Detect which cell encompasses the target text, then output its (X, Y) center coordinate. 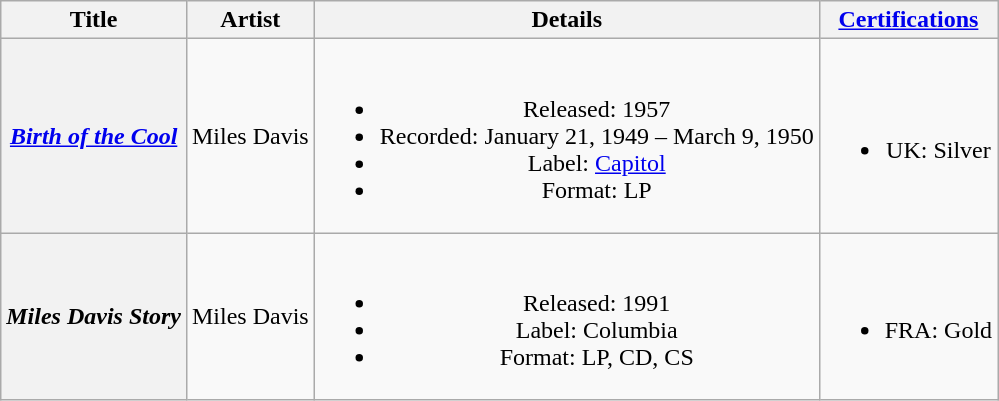
Details (566, 20)
Certifications (908, 20)
UK: Silver (908, 136)
Released: 1991Label: ColumbiaFormat: LP, CD, CS (566, 316)
Miles Davis Story (94, 316)
Artist (250, 20)
FRA: Gold (908, 316)
Released: 1957Recorded: January 21, 1949 – March 9, 1950Label: CapitolFormat: LP (566, 136)
Title (94, 20)
Birth of the Cool (94, 136)
